Return the [x, y] coordinate for the center point of the cell that contains the specified text.  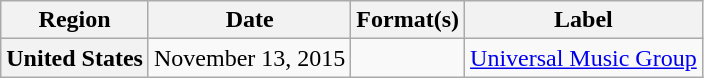
Date [249, 20]
Label [584, 20]
November 13, 2015 [249, 58]
Format(s) [408, 20]
United States [75, 58]
Universal Music Group [584, 58]
Region [75, 20]
